Scan for the cell matching the given text and deliver its (X, Y) coordinate at center. 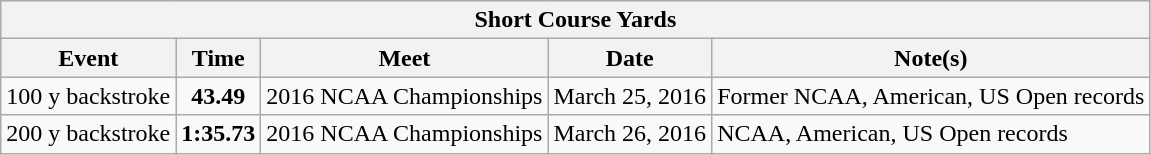
Meet (404, 58)
1:35.73 (218, 134)
43.49 (218, 96)
Time (218, 58)
200 y backstroke (88, 134)
March 26, 2016 (630, 134)
Short Course Yards (576, 20)
Event (88, 58)
Note(s) (931, 58)
March 25, 2016 (630, 96)
NCAA, American, US Open records (931, 134)
Date (630, 58)
100 y backstroke (88, 96)
Former NCAA, American, US Open records (931, 96)
